Find where the given text appears and provide that cell's center as (x, y) coordinate. 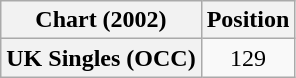
UK Singles (OCC) (101, 58)
129 (248, 58)
Position (248, 20)
Chart (2002) (101, 20)
